Capture the cell that displays the provided text and extract its [X, Y] central coordinate. 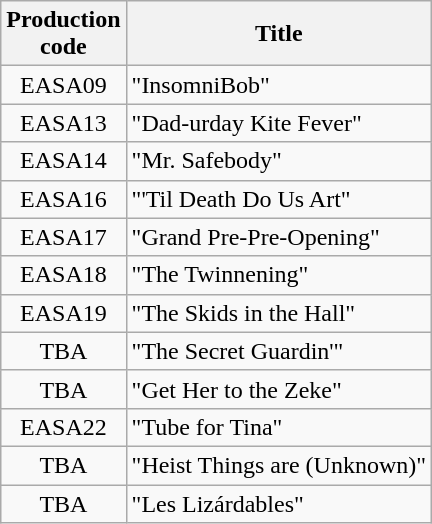
"Tube for Tina" [279, 427]
Productioncode [64, 34]
EASA16 [64, 199]
"Grand Pre-Pre-Opening" [279, 237]
"Mr. Safebody" [279, 161]
EASA09 [64, 85]
"Dad-urday Kite Fever" [279, 123]
EASA17 [64, 237]
"The Skids in the Hall" [279, 313]
"Heist Things are (Unknown)" [279, 465]
"The Secret Guardin'" [279, 351]
EASA19 [64, 313]
EASA22 [64, 427]
"Les Lizárdables" [279, 503]
"InsomniBob" [279, 85]
"Get Her to the Zeke" [279, 389]
EASA13 [64, 123]
EASA14 [64, 161]
Title [279, 34]
"'Til Death Do Us Art" [279, 199]
EASA18 [64, 275]
"The Twinnening" [279, 275]
